Find where the given text appears and provide that cell's center as [X, Y] coordinate. 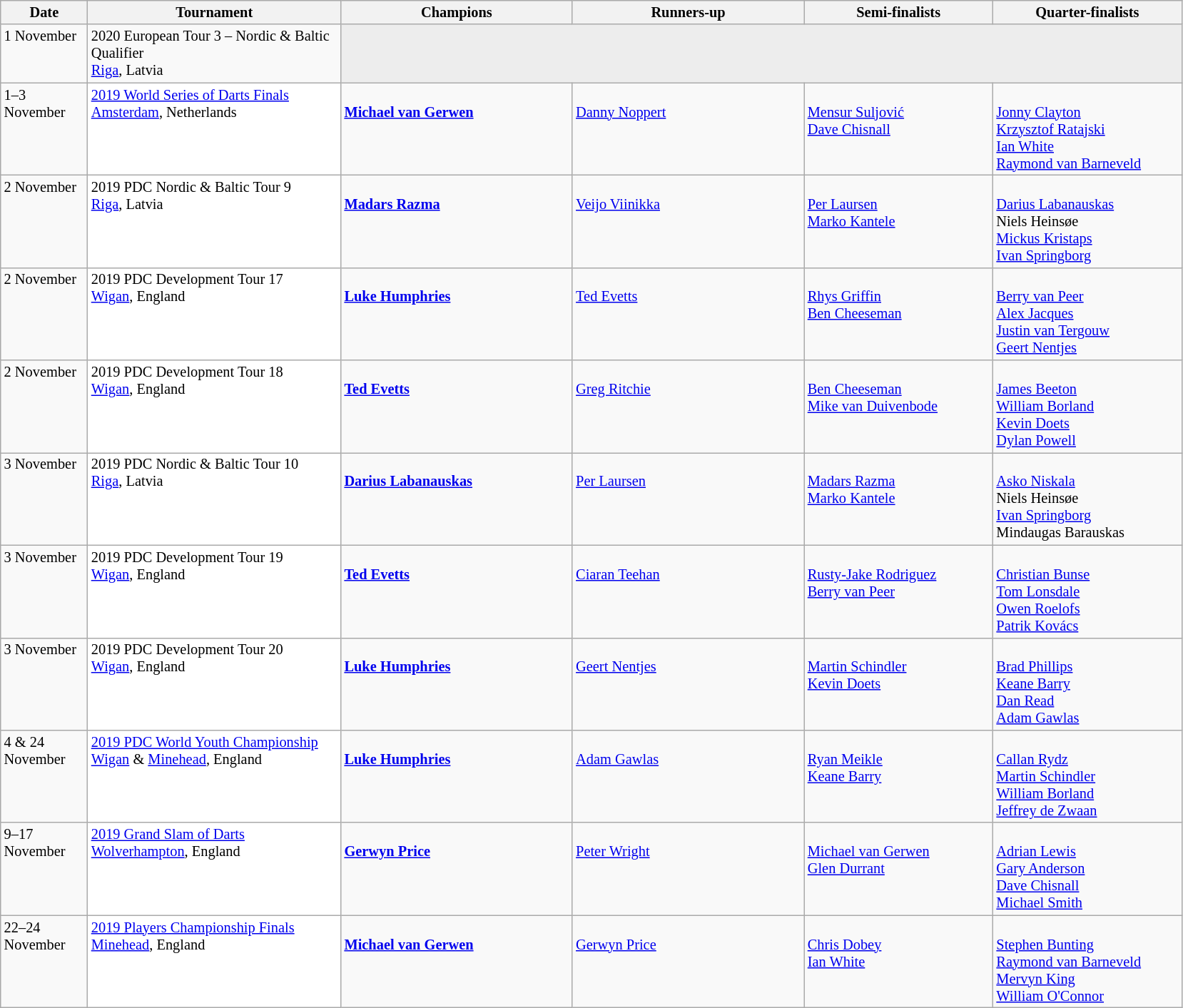
9–17 November [44, 869]
Danny Noppert [688, 129]
Ciaran Teehan [688, 591]
2019 PDC Nordic & Baltic Tour 10Riga, Latvia [214, 499]
Darius Labanauskas [457, 499]
2019 PDC Development Tour 17Wigan, England [214, 314]
1 November [44, 54]
Callan Rydz Martin Schindler William Borland Jeffrey de Zwaan [1087, 776]
2019 Grand Slam of DartsWolverhampton, England [214, 869]
Date [44, 12]
Semi-finalists [899, 12]
Ben Cheeseman Mike van Duivenbode [899, 407]
22–24 November [44, 962]
Mensur Suljović Dave Chisnall [899, 129]
Martin Schindler Kevin Doets [899, 684]
Geert Nentjes [688, 684]
Jonny Clayton Krzysztof Ratajski Ian White Raymond van Barneveld [1087, 129]
2019 PDC Nordic & Baltic Tour 9Riga, Latvia [214, 221]
Greg Ritchie [688, 407]
Rhys Griffin Ben Cheeseman [899, 314]
4 & 24 November [44, 776]
2019 PDC World Youth ChampionshipWigan & Minehead, England [214, 776]
Asko Niskala Niels Heinsøe Ivan Springborg Mindaugas Barauskas [1087, 499]
Champions [457, 12]
Quarter-finalists [1087, 12]
2020 European Tour 3 – Nordic & Baltic Qualifier Riga, Latvia [214, 54]
Stephen Bunting Raymond van Barneveld Mervyn King William O'Connor [1087, 962]
Madars Razma [457, 221]
Per Laursen [688, 499]
2019 PDC Development Tour 18Wigan, England [214, 407]
James Beeton William Borland Kevin Doets Dylan Powell [1087, 407]
Darius Labanauskas Niels Heinsøe Mickus Kristaps Ivan Springborg [1087, 221]
Brad Phillips Keane Barry Dan Read Adam Gawlas [1087, 684]
Michael van Gerwen Glen Durrant [899, 869]
1–3 November [44, 129]
Ryan Meikle Keane Barry [899, 776]
2019 World Series of Darts FinalsAmsterdam, Netherlands [214, 129]
Veijo Viinikka [688, 221]
Madars Razma Marko Kantele [899, 499]
Rusty-Jake Rodriguez Berry van Peer [899, 591]
Adam Gawlas [688, 776]
Chris Dobey Ian White [899, 962]
2019 PDC Development Tour 20Wigan, England [214, 684]
Adrian Lewis Gary Anderson Dave Chisnall Michael Smith [1087, 869]
Peter Wright [688, 869]
Berry van Peer Alex Jacques Justin van Tergouw Geert Nentjes [1087, 314]
Runners-up [688, 12]
2019 Players Championship FinalsMinehead, England [214, 962]
Per Laursen Marko Kantele [899, 221]
2019 PDC Development Tour 19Wigan, England [214, 591]
Christian Bunse Tom Lonsdale Owen Roelofs Patrik Kovács [1087, 591]
Tournament [214, 12]
